Locate the cell with the specified text and output its (X, Y) center coordinate. 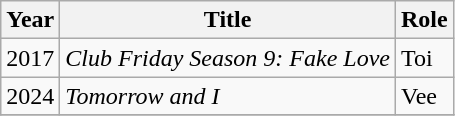
Club Friday Season 9: Fake Love (228, 58)
2017 (30, 58)
Toi (424, 58)
Year (30, 20)
Tomorrow and I (228, 96)
Title (228, 20)
Vee (424, 96)
Role (424, 20)
2024 (30, 96)
